Identify which cell holds the provided text, then report its [x, y] central coordinate. 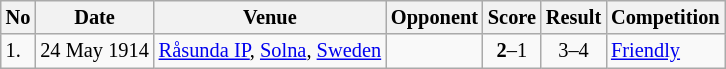
Friendly [665, 51]
2–1 [512, 51]
Competition [665, 17]
Date [94, 17]
1. [18, 51]
3–4 [574, 51]
24 May 1914 [94, 51]
Venue [270, 17]
Opponent [434, 17]
Result [574, 17]
Score [512, 17]
Råsunda IP, Solna, Sweden [270, 51]
No [18, 17]
